Capture the cell that displays the provided text and extract its (x, y) central coordinate. 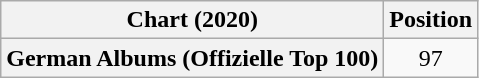
Position (431, 20)
Chart (2020) (192, 20)
German Albums (Offizielle Top 100) (192, 58)
97 (431, 58)
